Scan for the cell matching the given text and deliver its (X, Y) coordinate at center. 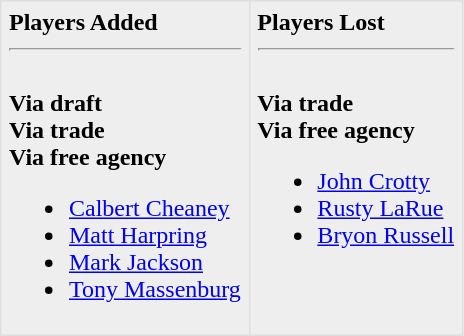
Players Lost Via tradeVia free agencyJohn CrottyRusty LaRueBryon Russell (356, 168)
Players Added Via draftVia tradeVia free agencyCalbert CheaneyMatt HarpringMark JacksonTony Massenburg (125, 168)
